Detect which cell encompasses the target text, then output its [x, y] center coordinate. 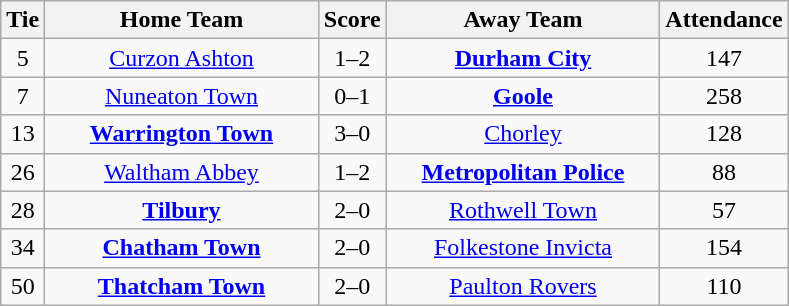
128 [724, 134]
Waltham Abbey [182, 172]
Curzon Ashton [182, 58]
Home Team [182, 20]
3–0 [352, 134]
Tilbury [182, 210]
0–1 [352, 96]
13 [23, 134]
Durham City [523, 58]
Chatham Town [182, 248]
Goole [523, 96]
Thatcham Town [182, 286]
110 [724, 286]
Score [352, 20]
Away Team [523, 20]
154 [724, 248]
57 [724, 210]
Folkestone Invicta [523, 248]
258 [724, 96]
88 [724, 172]
26 [23, 172]
Chorley [523, 134]
Attendance [724, 20]
147 [724, 58]
Tie [23, 20]
Nuneaton Town [182, 96]
Metropolitan Police [523, 172]
50 [23, 286]
Warrington Town [182, 134]
7 [23, 96]
34 [23, 248]
Paulton Rovers [523, 286]
28 [23, 210]
Rothwell Town [523, 210]
5 [23, 58]
